Locate the cell with the specified text and output its [X, Y] center coordinate. 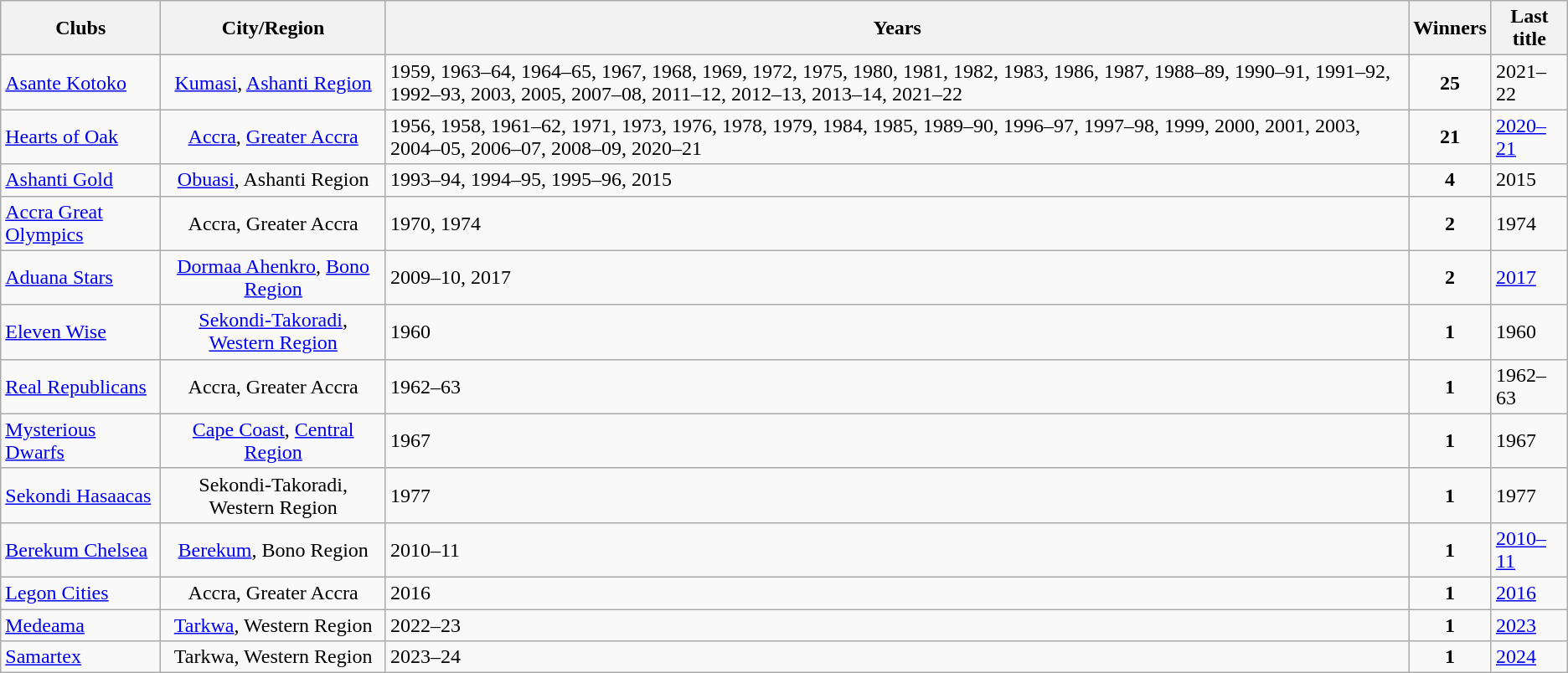
1974 [1529, 223]
Winners [1451, 28]
Kumasi, Ashanti Region [273, 82]
Ashanti Gold [80, 180]
21 [1451, 137]
Obuasi, Ashanti Region [273, 180]
Mysterious Dwarfs [80, 440]
Berekum, Bono Region [273, 549]
25 [1451, 82]
Dormaa Ahenkro, Bono Region [273, 278]
Hearts of Oak [80, 137]
4 [1451, 180]
2024 [1529, 657]
Sekondi Hasaacas [80, 496]
2015 [1529, 180]
1993–94, 1994–95, 1995–96, 2015 [896, 180]
City/Region [273, 28]
1970, 1974 [896, 223]
Samartex [80, 657]
Eleven Wise [80, 331]
Accra Great Olympics [80, 223]
Asante Kotoko [80, 82]
2022–23 [896, 625]
Aduana Stars [80, 278]
Cape Coast, Central Region [273, 440]
Years [896, 28]
Berekum Chelsea [80, 549]
2023 [1529, 625]
Medeama [80, 625]
2020–21 [1529, 137]
Last title [1529, 28]
Real Republicans [80, 387]
2021–22 [1529, 82]
Clubs [80, 28]
1956, 1958, 1961–62, 1971, 1973, 1976, 1978, 1979, 1984, 1985, 1989–90, 1996–97, 1997–98, 1999, 2000, 2001, 2003, 2004–05, 2006–07, 2008–09, 2020–21 [896, 137]
2017 [1529, 278]
Legon Cities [80, 593]
2009–10, 2017 [896, 278]
2023–24 [896, 657]
